Scan for the cell matching the given text and deliver its (x, y) coordinate at center. 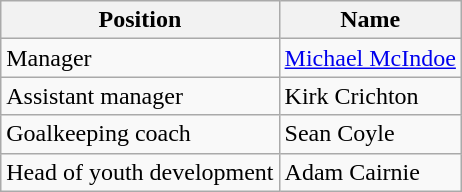
Adam Cairnie (370, 172)
Name (370, 20)
Michael McIndoe (370, 58)
Head of youth development (140, 172)
Kirk Crichton (370, 96)
Assistant manager (140, 96)
Position (140, 20)
Sean Coyle (370, 134)
Manager (140, 58)
Goalkeeping coach (140, 134)
